Scan for the cell matching the given text and deliver its [X, Y] coordinate at center. 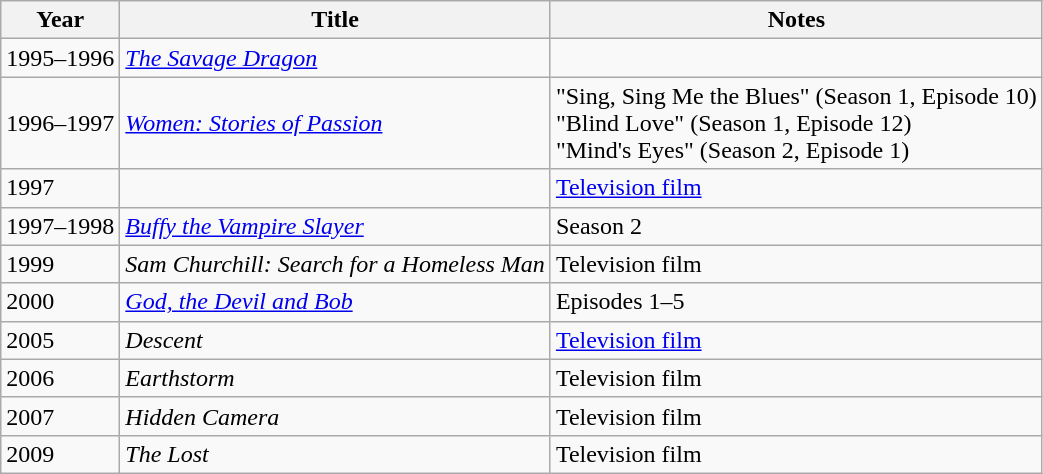
God, the Devil and Bob [336, 302]
Women: Stories of Passion [336, 123]
Title [336, 20]
Season 2 [796, 226]
2005 [60, 340]
Notes [796, 20]
1999 [60, 264]
2007 [60, 416]
1996–1997 [60, 123]
Year [60, 20]
Earthstorm [336, 378]
Hidden Camera [336, 416]
The Savage Dragon [336, 58]
Episodes 1–5 [796, 302]
Sam Churchill: Search for a Homeless Man [336, 264]
1995–1996 [60, 58]
2000 [60, 302]
"Sing, Sing Me the Blues" (Season 1, Episode 10)"Blind Love" (Season 1, Episode 12)"Mind's Eyes" (Season 2, Episode 1) [796, 123]
1997–1998 [60, 226]
Descent [336, 340]
1997 [60, 188]
The Lost [336, 454]
2009 [60, 454]
Buffy the Vampire Slayer [336, 226]
2006 [60, 378]
